Identify which cell holds the provided text, then report its (x, y) central coordinate. 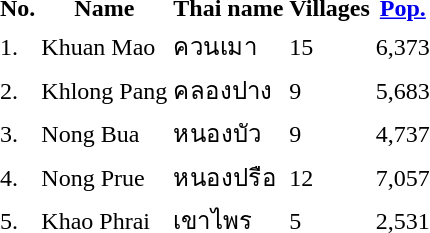
หนองบัว (228, 134)
Nong Bua (104, 134)
ควนเมา (228, 46)
12 (330, 177)
คลองปาง (228, 90)
Nong Prue (104, 177)
15 (330, 46)
Khlong Pang (104, 90)
Khuan Mao (104, 46)
หนองปรือ (228, 177)
